Capture the cell that displays the provided text and extract its [x, y] central coordinate. 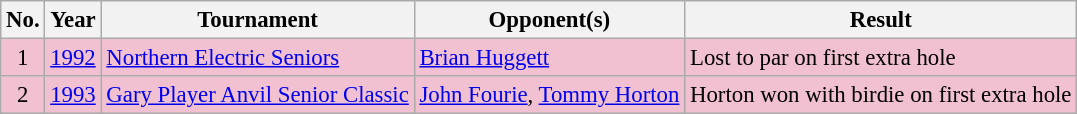
Brian Huggett [550, 58]
Result [881, 20]
Horton won with birdie on first extra hole [881, 95]
Opponent(s) [550, 20]
Year [73, 20]
John Fourie, Tommy Horton [550, 95]
1 [23, 58]
Lost to par on first extra hole [881, 58]
No. [23, 20]
1992 [73, 58]
2 [23, 95]
Tournament [258, 20]
Northern Electric Seniors [258, 58]
1993 [73, 95]
Gary Player Anvil Senior Classic [258, 95]
